Determine the [x, y] coordinate at the center of the cell enclosing the given text.  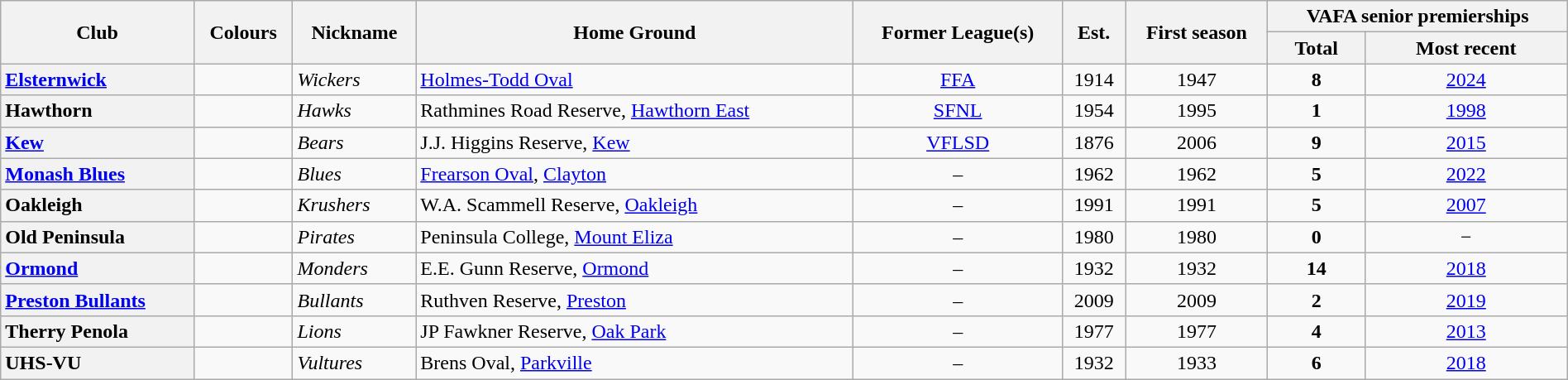
Monders [354, 268]
Holmes-Todd Oval [635, 79]
JP Fawkner Reserve, Oak Park [635, 331]
VAFA senior premierships [1417, 17]
2019 [1465, 300]
First season [1197, 32]
J.J. Higgins Reserve, Kew [635, 142]
Club [98, 32]
Colours [243, 32]
1954 [1093, 111]
8 [1317, 79]
9 [1317, 142]
Oakleigh [98, 205]
2022 [1465, 174]
Elsternwick [98, 79]
Hawks [354, 111]
1914 [1093, 79]
Therry Penola [98, 331]
1995 [1197, 111]
2007 [1465, 205]
VFLSD [958, 142]
Wickers [354, 79]
4 [1317, 331]
1947 [1197, 79]
Blues [354, 174]
E.E. Gunn Reserve, Ormond [635, 268]
Former League(s) [958, 32]
Most recent [1465, 48]
Vultures [354, 363]
W.A. Scammell Reserve, Oakleigh [635, 205]
Frearson Oval, Clayton [635, 174]
6 [1317, 363]
Preston Bullants [98, 300]
Lions [354, 331]
Old Peninsula [98, 237]
2024 [1465, 79]
Brens Oval, Parkville [635, 363]
− [1465, 237]
2 [1317, 300]
2015 [1465, 142]
1876 [1093, 142]
Krushers [354, 205]
Monash Blues [98, 174]
UHS-VU [98, 363]
Bullants [354, 300]
Rathmines Road Reserve, Hawthorn East [635, 111]
2006 [1197, 142]
Est. [1093, 32]
Home Ground [635, 32]
1 [1317, 111]
1933 [1197, 363]
Bears [354, 142]
Total [1317, 48]
Ruthven Reserve, Preston [635, 300]
Nickname [354, 32]
14 [1317, 268]
FFA [958, 79]
2013 [1465, 331]
Hawthorn [98, 111]
Kew [98, 142]
1998 [1465, 111]
SFNL [958, 111]
Peninsula College, Mount Eliza [635, 237]
0 [1317, 237]
Ormond [98, 268]
Pirates [354, 237]
